For the text-containing cell, return its midpoint in [X, Y] coordinate format. 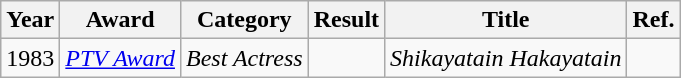
Best Actress [244, 58]
Result [346, 20]
PTV Award [120, 58]
Category [244, 20]
Shikayatain Hakayatain [506, 58]
Title [506, 20]
Award [120, 20]
Ref. [654, 20]
1983 [30, 58]
Year [30, 20]
